Locate the cell with the specified text and output its (X, Y) center coordinate. 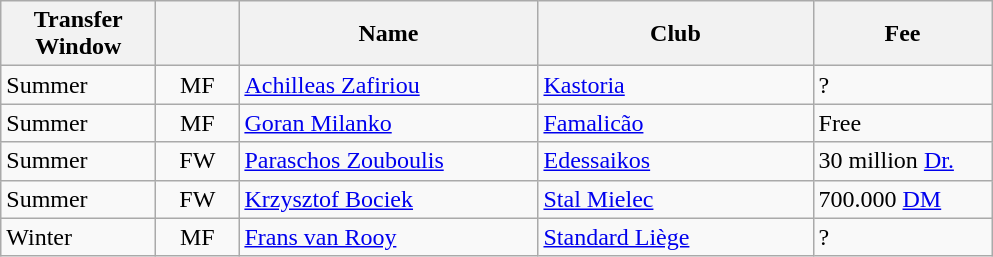
Edessaikos (676, 161)
Winter (78, 237)
Krzysztof Bociek (388, 199)
700.000 DM (902, 199)
30 million Dr. (902, 161)
Achilleas Zafiriou (388, 85)
Free (902, 123)
Standard Liège (676, 237)
Club (676, 34)
Frans van Rooy (388, 237)
Goran Milanko (388, 123)
Kastoria (676, 85)
Famalicão (676, 123)
Name (388, 34)
Paraschos Zouboulis (388, 161)
Stal Mielec (676, 199)
Transfer Window (78, 34)
Fee (902, 34)
